For the text-containing cell, return its midpoint in [x, y] coordinate format. 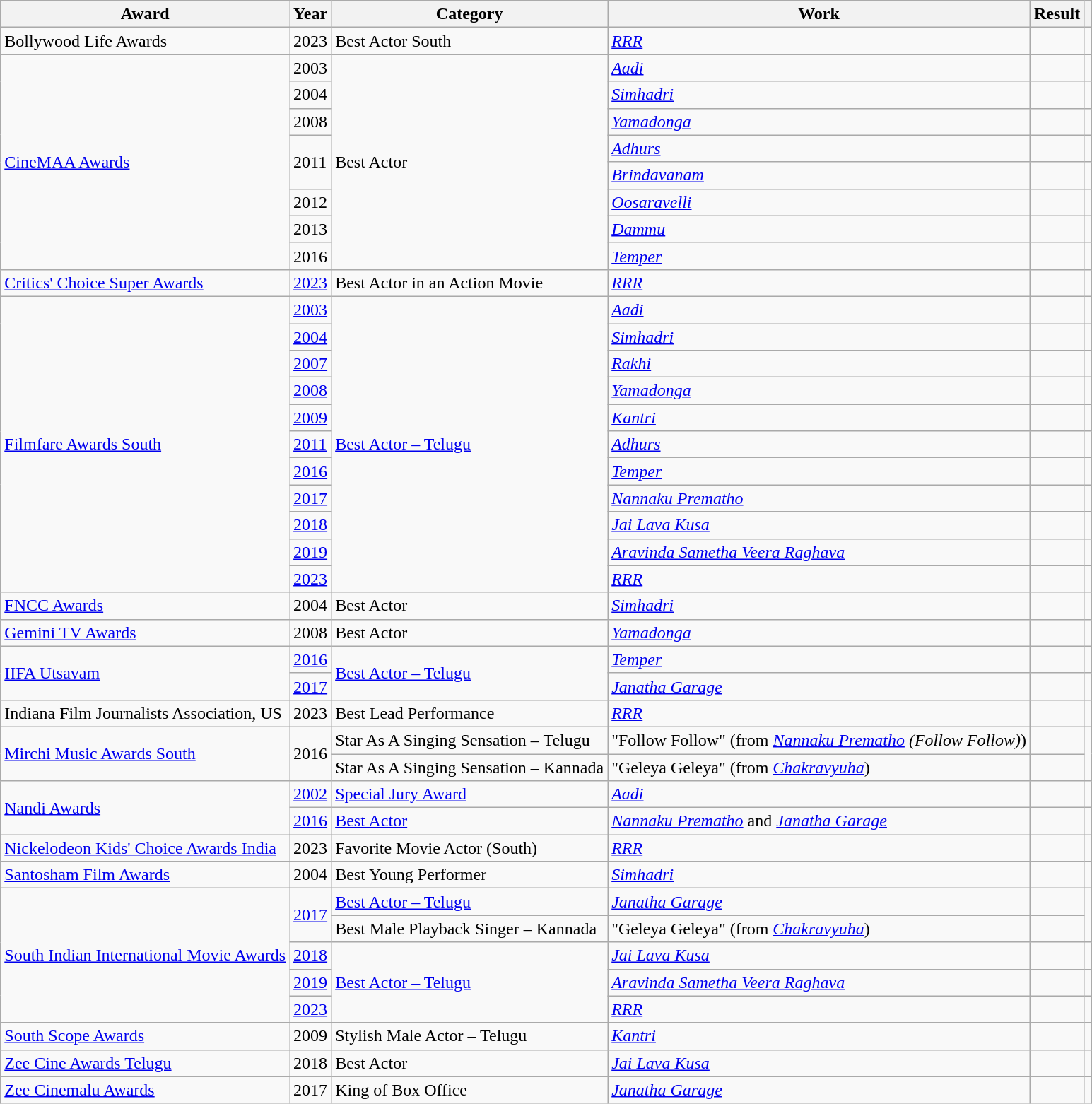
Mirchi Music Awards South [146, 753]
Best Actor South [469, 41]
Santosham Film Awards [146, 875]
Brindavanam [819, 175]
Zee Cine Awards Telugu [146, 1063]
Favorite Movie Actor (South) [469, 848]
King of Box Office [469, 1090]
Rakhi [819, 364]
South Indian International Movie Awards [146, 956]
Indiana Film Journalists Association, US [146, 713]
"Follow Follow" (from Nannaku Prematho (Follow Follow)) [819, 740]
Special Jury Award [469, 794]
Year [311, 14]
Star As A Singing Sensation – Kannada [469, 767]
Critics' Choice Super Awards [146, 283]
Best Male Playback Singer – Kannada [469, 929]
CineMAA Awards [146, 162]
Best Lead Performance [469, 713]
Nandi Awards [146, 808]
2013 [311, 229]
2012 [311, 202]
South Scope Awards [146, 1036]
Bollywood Life Awards [146, 41]
Star As A Singing Sensation – Telugu [469, 740]
Zee Cinemalu Awards [146, 1090]
Filmfare Awards South [146, 444]
2007 [311, 364]
Best Actor in an Action Movie [469, 283]
FNCC Awards [146, 606]
2002 [311, 794]
Work [819, 14]
IIFA Utsavam [146, 673]
Nickelodeon Kids' Choice Awards India [146, 848]
Gemini TV Awards [146, 633]
Nannaku Prematho and Janatha Garage [819, 821]
Best Young Performer [469, 875]
Category [469, 14]
Result [1057, 14]
Stylish Male Actor – Telugu [469, 1036]
Dammu [819, 229]
Award [146, 14]
Nannaku Prematho [819, 498]
Oosaravelli [819, 202]
